Pinpoint the cell where the given text exists, returning its [x, y] midpoint coordinate. 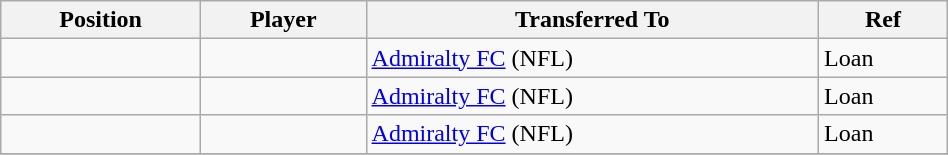
Transferred To [592, 20]
Position [101, 20]
Ref [884, 20]
Player [283, 20]
